Return [x, y] of the center of cell containing provided text 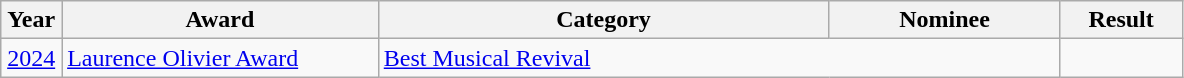
Year [32, 20]
Laurence Olivier Award [220, 58]
Result [1121, 20]
Award [220, 20]
Nominee [944, 20]
Category [604, 20]
Best Musical Revival [719, 58]
2024 [32, 58]
